Provide the [x, y] coordinate of the cell's center where the given text is located.  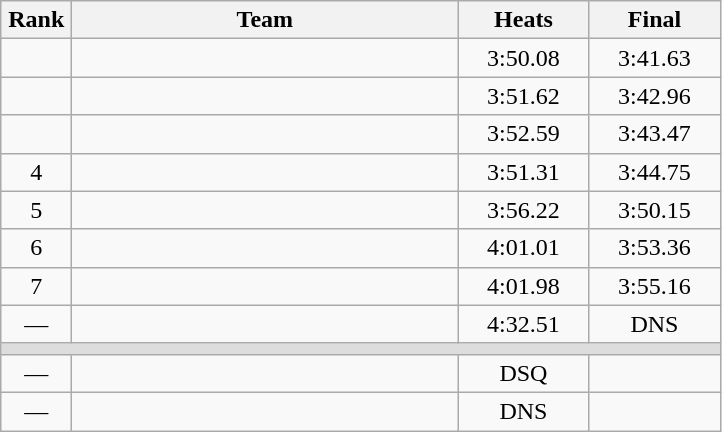
3:56.22 [524, 210]
3:51.62 [524, 96]
3:42.96 [654, 96]
4:01.98 [524, 286]
3:44.75 [654, 172]
3:41.63 [654, 58]
Team [265, 20]
3:52.59 [524, 134]
3:50.15 [654, 210]
7 [36, 286]
4:32.51 [524, 324]
DSQ [524, 373]
3:55.16 [654, 286]
4 [36, 172]
Heats [524, 20]
3:51.31 [524, 172]
3:50.08 [524, 58]
5 [36, 210]
Rank [36, 20]
6 [36, 248]
Final [654, 20]
3:53.36 [654, 248]
4:01.01 [524, 248]
3:43.47 [654, 134]
